Provide the (X, Y) coordinate of the cell's center where the given text is located.  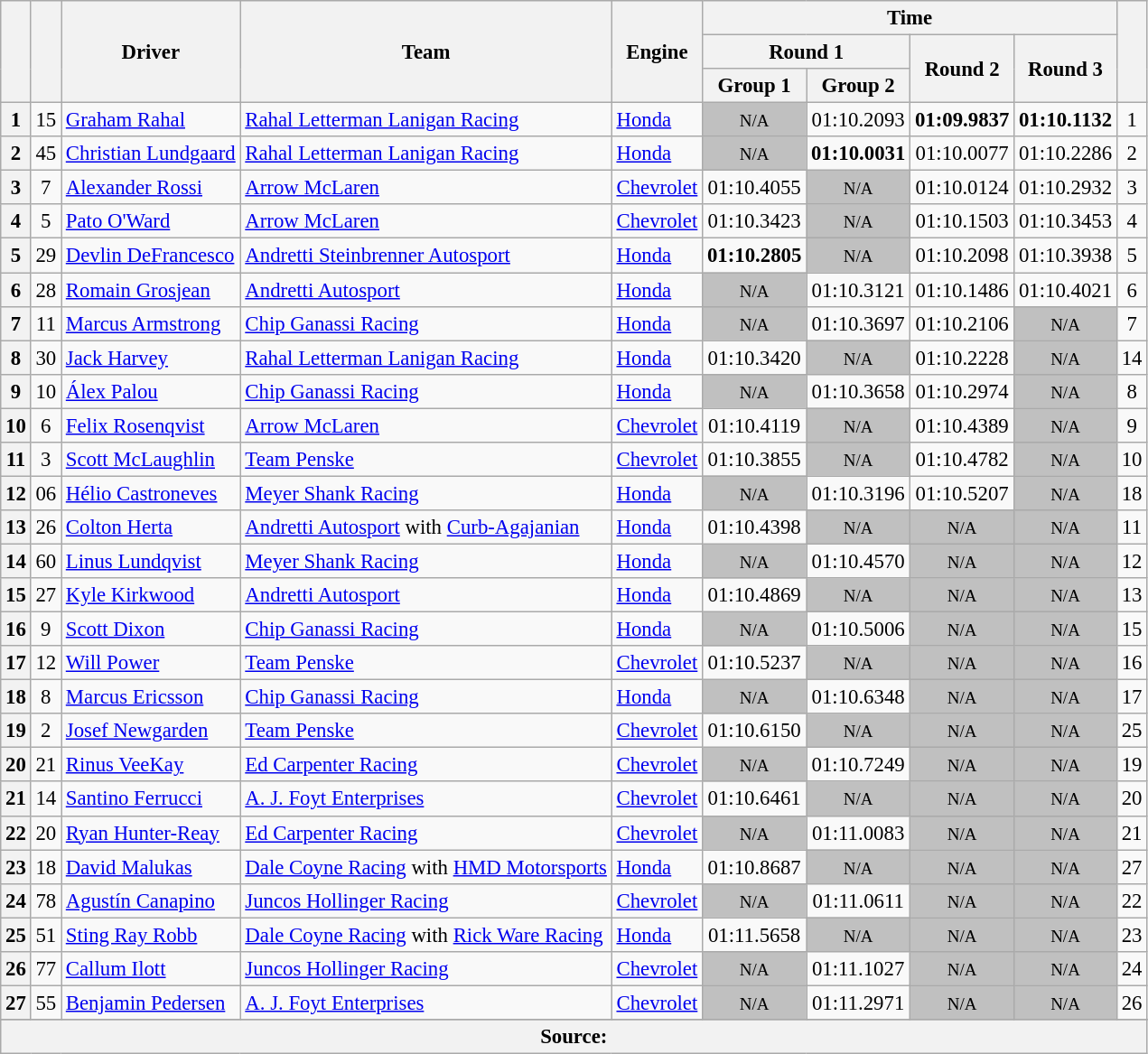
01:10.5237 (755, 663)
01:10.2286 (1066, 154)
Alexander Rossi (152, 188)
Graham Rahal (152, 120)
Dale Coyne Racing with Rick Ware Racing (426, 935)
Team (426, 52)
Round 1 (807, 52)
Scott McLaughlin (152, 460)
Group 2 (858, 86)
01:10.6348 (858, 697)
Ryan Hunter-Reay (152, 833)
Christian Lundgaard (152, 154)
Santino Ferrucci (152, 799)
01:10.2805 (755, 256)
David Malukas (152, 867)
01:10.1132 (1066, 120)
78 (45, 900)
29 (45, 256)
Dale Coyne Racing with HMD Motorsports (426, 867)
Pato O'Ward (152, 221)
01:11.5658 (755, 935)
Marcus Armstrong (152, 323)
06 (45, 493)
Round 2 (963, 69)
Source: (574, 1037)
Benjamin Pedersen (152, 1003)
01:10.7249 (858, 765)
01:10.2974 (963, 391)
55 (45, 1003)
01:10.3423 (755, 221)
01:10.6461 (755, 799)
01:10.4869 (755, 595)
01:10.2098 (963, 256)
Sting Ray Robb (152, 935)
Will Power (152, 663)
01:10.4119 (755, 425)
01:10.3420 (755, 358)
01:10.0124 (963, 188)
Group 1 (755, 86)
01:10.4389 (963, 425)
01:10.3938 (1066, 256)
45 (45, 154)
Álex Palou (152, 391)
01:11.0611 (858, 900)
Linus Lundqvist (152, 561)
Engine (657, 52)
01:10.2093 (858, 120)
28 (45, 290)
Marcus Ericsson (152, 697)
01:10.0077 (963, 154)
01:10.3453 (1066, 221)
01:10.5006 (858, 630)
01:10.1503 (963, 221)
Romain Grosjean (152, 290)
01:10.4021 (1066, 290)
01:10.8687 (755, 867)
01:10.3697 (858, 323)
01:11.1027 (858, 969)
01:10.2228 (963, 358)
01:10.4570 (858, 561)
Time (910, 18)
01:09.9837 (963, 120)
51 (45, 935)
Andretti Steinbrenner Autosport (426, 256)
Devlin DeFrancesco (152, 256)
01:11.0083 (858, 833)
Driver (152, 52)
01:10.4398 (755, 527)
01:10.4055 (755, 188)
30 (45, 358)
Callum Ilott (152, 969)
01:10.3196 (858, 493)
01:10.1486 (963, 290)
01:10.2932 (1066, 188)
Josef Newgarden (152, 731)
60 (45, 561)
Jack Harvey (152, 358)
01:10.5207 (963, 493)
Agustín Canapino (152, 900)
01:11.2971 (858, 1003)
Andretti Autosport with Curb-Agajanian (426, 527)
Colton Herta (152, 527)
01:10.3658 (858, 391)
77 (45, 969)
Kyle Kirkwood (152, 595)
01:10.3855 (755, 460)
Rinus VeeKay (152, 765)
Felix Rosenqvist (152, 425)
01:10.4782 (963, 460)
01:10.2106 (963, 323)
01:10.0031 (858, 154)
Round 3 (1066, 69)
Hélio Castroneves (152, 493)
01:10.6150 (755, 731)
01:10.3121 (858, 290)
Scott Dixon (152, 630)
